Find where the given text appears and provide that cell's center as (X, Y) coordinate. 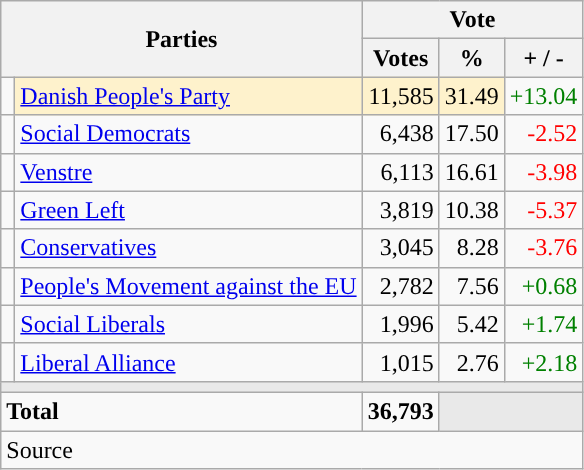
Parties (182, 39)
+0.68 (544, 286)
6,113 (400, 172)
6,438 (400, 134)
+2.18 (544, 362)
17.50 (472, 134)
-3.76 (544, 248)
11,585 (400, 96)
Total (182, 411)
+1.74 (544, 324)
Green Left (188, 210)
-2.52 (544, 134)
1,015 (400, 362)
3,045 (400, 248)
+13.04 (544, 96)
Venstre (188, 172)
16.61 (472, 172)
-5.37 (544, 210)
8.28 (472, 248)
2.76 (472, 362)
Vote (472, 20)
Source (292, 449)
% (472, 58)
Social Democrats (188, 134)
Liberal Alliance (188, 362)
Danish People's Party (188, 96)
+ / - (544, 58)
31.49 (472, 96)
7.56 (472, 286)
3,819 (400, 210)
Conservatives (188, 248)
1,996 (400, 324)
Social Liberals (188, 324)
10.38 (472, 210)
-3.98 (544, 172)
Votes (400, 58)
People's Movement against the EU (188, 286)
36,793 (400, 411)
5.42 (472, 324)
2,782 (400, 286)
